Search for the cell housing the specified text and yield its (x, y) center coordinate. 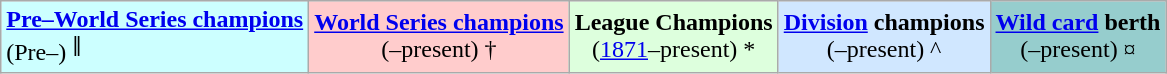
League Champions(1871–present) * (674, 37)
Pre–World Series champions(Pre–) ‖ (155, 37)
Wild card berth(–present) ¤ (1078, 37)
Division champions(–present) ^ (884, 37)
World Series champions(–present) † (439, 37)
